Determine the [x, y] coordinate at the center of the cell enclosing the given text.  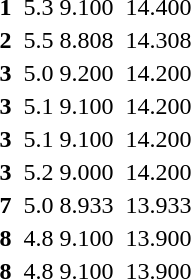
9.000 [86, 172]
5.2 [38, 172]
9.200 [86, 73]
8.808 [86, 40]
8.933 [86, 205]
5.5 [38, 40]
4.8 [38, 238]
